For the text-containing cell, return its midpoint in [x, y] coordinate format. 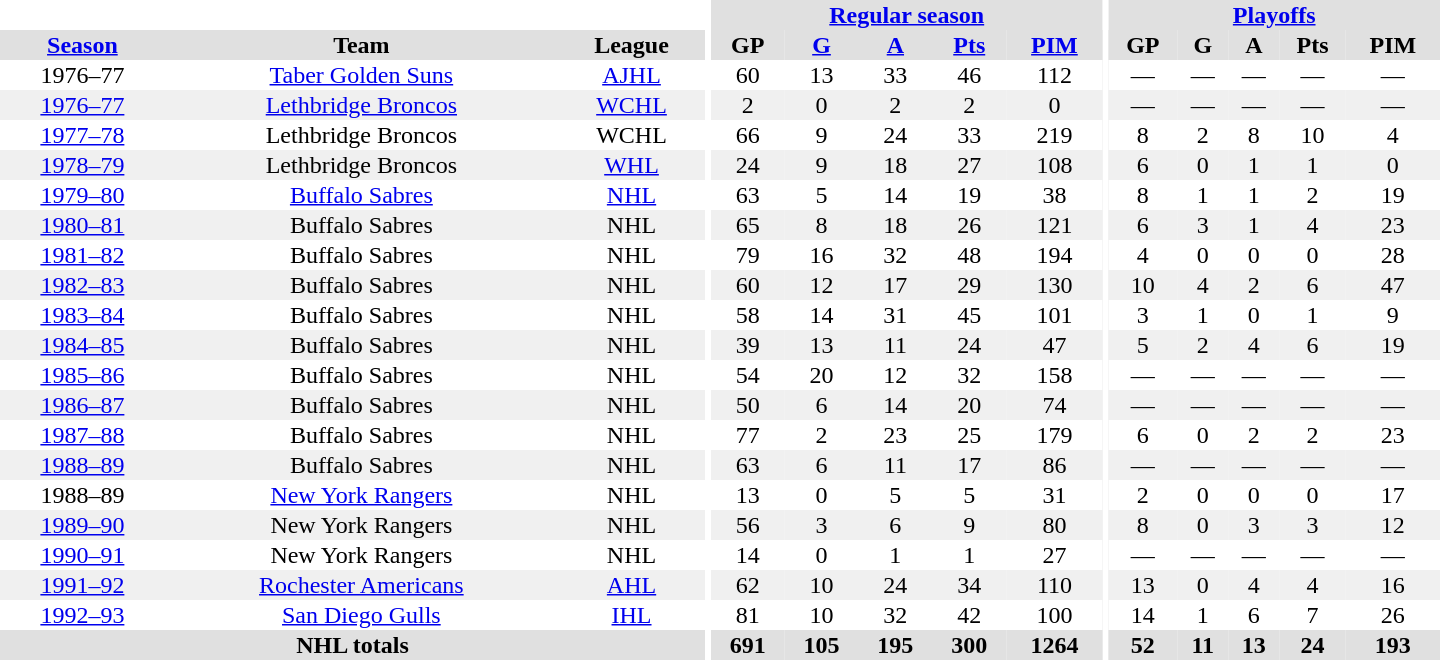
46 [969, 75]
NHL totals [352, 645]
Taber Golden Suns [362, 75]
1979–80 [82, 195]
38 [1054, 195]
1987–88 [82, 435]
691 [748, 645]
1992–93 [82, 615]
Rochester Americans [362, 585]
42 [969, 615]
1983–84 [82, 315]
WHL [632, 165]
1982–83 [82, 285]
1990–91 [82, 555]
39 [748, 345]
Regular season [907, 15]
League [632, 45]
62 [748, 585]
1985–86 [82, 375]
66 [748, 135]
Team [362, 45]
77 [748, 435]
1984–85 [82, 345]
112 [1054, 75]
65 [748, 225]
1264 [1054, 645]
219 [1054, 135]
195 [895, 645]
1981–82 [82, 255]
1986–87 [82, 405]
100 [1054, 615]
58 [748, 315]
179 [1054, 435]
79 [748, 255]
80 [1054, 525]
130 [1054, 285]
86 [1054, 465]
1978–79 [82, 165]
7 [1312, 615]
IHL [632, 615]
AJHL [632, 75]
81 [748, 615]
1977–78 [82, 135]
54 [748, 375]
101 [1054, 315]
105 [822, 645]
50 [748, 405]
Playoffs [1274, 15]
25 [969, 435]
1980–81 [82, 225]
1989–90 [82, 525]
San Diego Gulls [362, 615]
300 [969, 645]
AHL [632, 585]
74 [1054, 405]
193 [1393, 645]
121 [1054, 225]
29 [969, 285]
1991–92 [82, 585]
110 [1054, 585]
56 [748, 525]
52 [1142, 645]
108 [1054, 165]
34 [969, 585]
194 [1054, 255]
Season [82, 45]
48 [969, 255]
158 [1054, 375]
28 [1393, 255]
45 [969, 315]
